Search for the cell housing the specified text and yield its [X, Y] center coordinate. 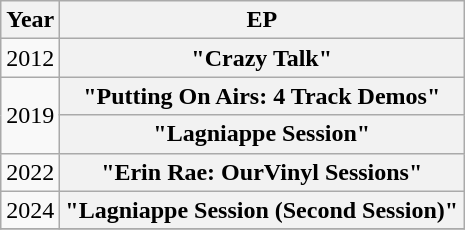
EP [262, 20]
"Erin Rae: OurVinyl Sessions" [262, 172]
2012 [30, 58]
"Putting On Airs: 4 Track Demos" [262, 96]
2022 [30, 172]
"Lagniappe Session" [262, 134]
Year [30, 20]
"Lagniappe Session (Second Session)" [262, 210]
"Crazy Talk" [262, 58]
2024 [30, 210]
2019 [30, 115]
